Extract the [X, Y] coordinate from the center of the cell holding the provided text.  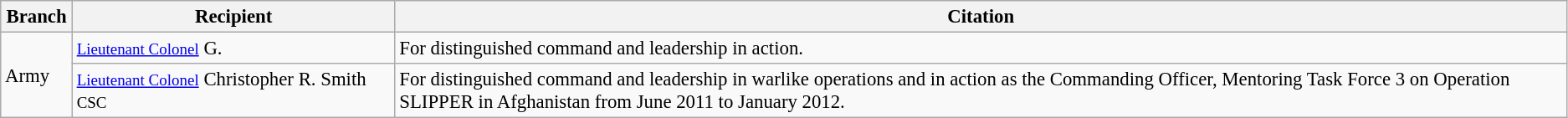
Branch [37, 17]
Recipient [233, 17]
Citation [981, 17]
Army [37, 75]
Lieutenant Colonel Christopher R. Smith CSC [233, 90]
For distinguished command and leadership in action. [981, 49]
Lieutenant Colonel G. [233, 49]
